Output the [X, Y] coordinate of the center of the cell containing the given text.  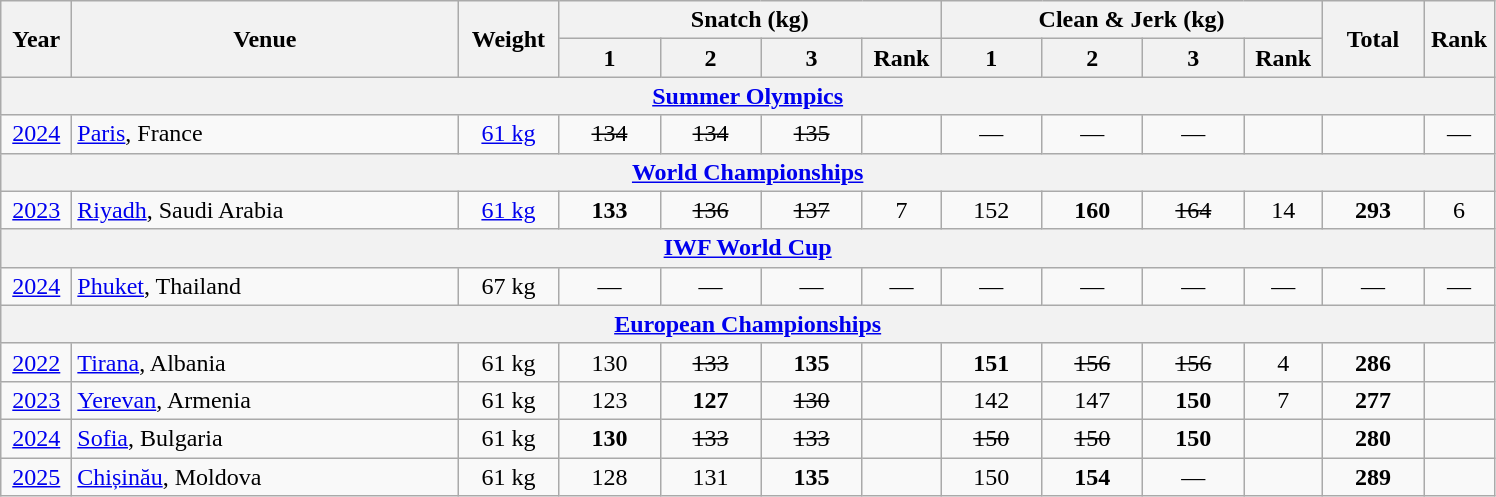
Chișinău, Moldova [265, 477]
67 kg [508, 286]
Snatch (kg) [750, 20]
128 [610, 477]
14 [1284, 210]
136 [710, 210]
147 [1092, 400]
152 [992, 210]
Tirana, Albania [265, 362]
277 [1372, 400]
Sofia, Bulgaria [265, 438]
Yerevan, Armenia [265, 400]
293 [1372, 210]
154 [1092, 477]
142 [992, 400]
Riyadh, Saudi Arabia [265, 210]
164 [1194, 210]
286 [1372, 362]
160 [1092, 210]
Venue [265, 39]
2022 [36, 362]
World Championships [748, 172]
127 [710, 400]
Year [36, 39]
4 [1284, 362]
6 [1460, 210]
151 [992, 362]
Weight [508, 39]
Total [1372, 39]
Phuket, Thailand [265, 286]
2025 [36, 477]
123 [610, 400]
131 [710, 477]
280 [1372, 438]
Clean & Jerk (kg) [1132, 20]
Summer Olympics [748, 96]
European Championships [748, 324]
137 [812, 210]
289 [1372, 477]
Paris, France [265, 134]
IWF World Cup [748, 248]
